Provide the (x, y) coordinate of the cell's center where the given text is located.  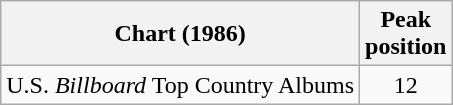
Peakposition (406, 34)
U.S. Billboard Top Country Albums (180, 85)
Chart (1986) (180, 34)
12 (406, 85)
